Find where the given text appears and provide that cell's center as [X, Y] coordinate. 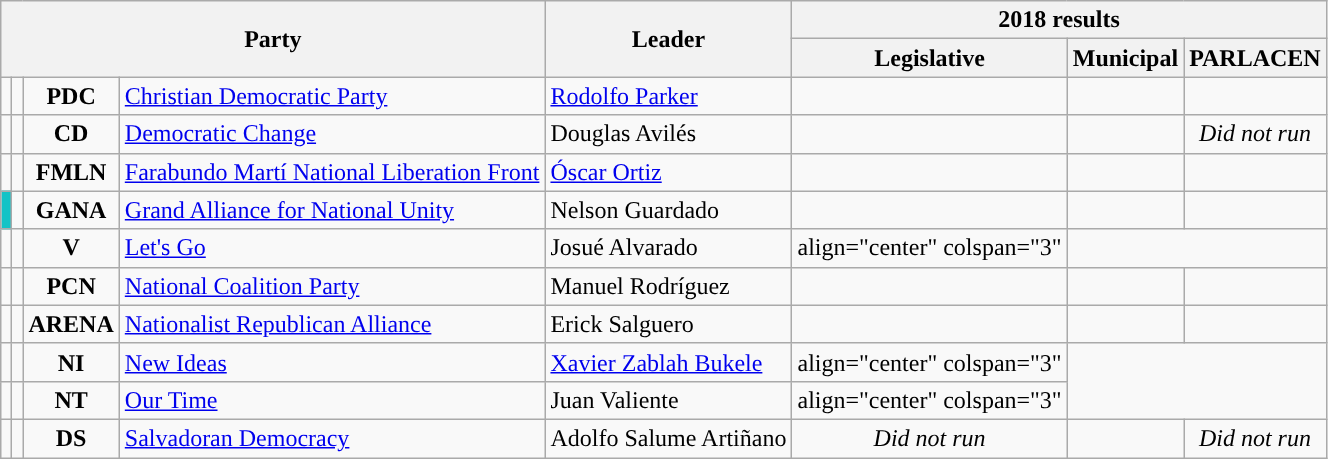
DS [71, 438]
V [71, 248]
Party [273, 39]
Nelson Guardado [668, 210]
Rodolfo Parker [668, 96]
Juan Valiente [668, 400]
Christian Democratic Party [332, 96]
Erick Salguero [668, 324]
Nationalist Republican Alliance [332, 324]
GANA [71, 210]
Farabundo Martí National Liberation Front [332, 172]
Salvadoran Democracy [332, 438]
New Ideas [332, 362]
Adolfo Salume Artiñano [668, 438]
Municipal [1125, 58]
CD [71, 134]
Let's Go [332, 248]
PDC [71, 96]
FMLN [71, 172]
Our Time [332, 400]
PCN [71, 286]
Douglas Avilés [668, 134]
Democratic Change [332, 134]
NT [71, 400]
Xavier Zablah Bukele [668, 362]
Óscar Ortiz [668, 172]
Leader [668, 39]
Legislative [930, 58]
Josué Alvarado [668, 248]
Grand Alliance for National Unity [332, 210]
NI [71, 362]
Manuel Rodríguez [668, 286]
2018 results [1059, 20]
PARLACEN [1256, 58]
National Coalition Party [332, 286]
ARENA [71, 324]
